Identify which cell holds the provided text, then report its [x, y] central coordinate. 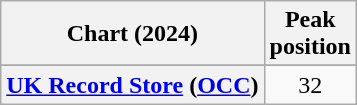
Chart (2024) [132, 34]
Peakposition [310, 34]
UK Record Store (OCC) [132, 85]
32 [310, 85]
